Return [X, Y] of the center of cell containing provided text 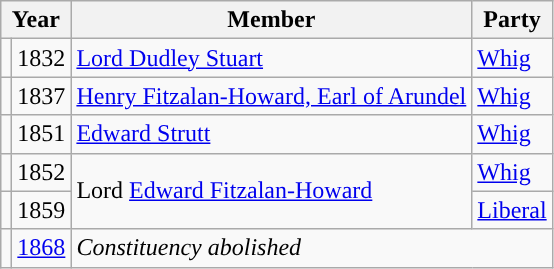
Member [272, 20]
Lord Dudley Stuart [272, 58]
Liberal [512, 210]
1859 [42, 210]
Party [512, 20]
Year [36, 20]
Lord Edward Fitzalan-Howard [272, 191]
1868 [42, 248]
1852 [42, 172]
1851 [42, 134]
1832 [42, 58]
Constituency abolished [312, 248]
Edward Strutt [272, 134]
Henry Fitzalan-Howard, Earl of Arundel [272, 96]
1837 [42, 96]
